Return (x, y) of the center of cell containing provided text 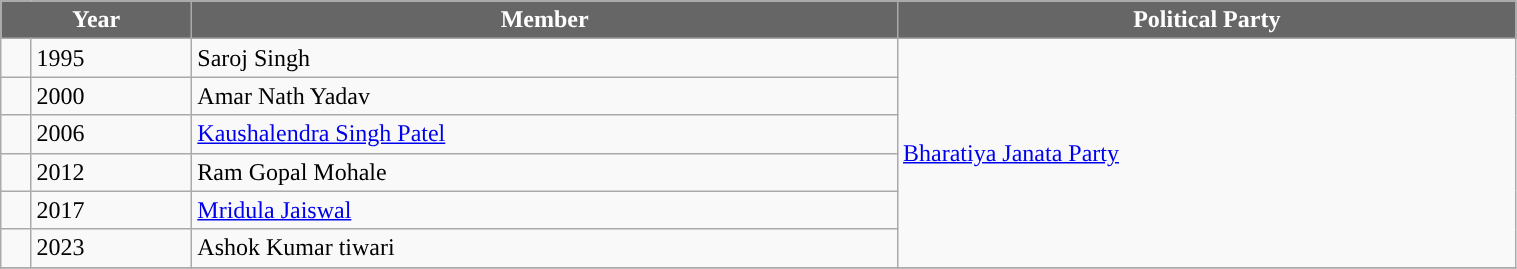
1995 (112, 58)
Saroj Singh (545, 58)
Political Party (1208, 20)
Ram Gopal Mohale (545, 172)
2006 (112, 134)
Year (96, 20)
2023 (112, 248)
2000 (112, 96)
Ashok Kumar tiwari (545, 248)
Mridula Jaiswal (545, 210)
Bharatiya Janata Party (1208, 153)
2012 (112, 172)
Amar Nath Yadav (545, 96)
2017 (112, 210)
Kaushalendra Singh Patel (545, 134)
Member (545, 20)
